Scan for the cell matching the given text and deliver its [x, y] coordinate at center. 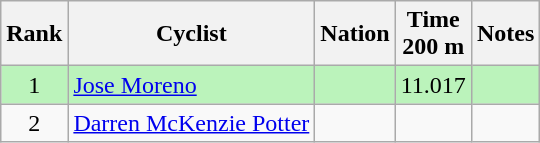
11.017 [433, 85]
Rank [34, 34]
2 [34, 123]
Notes [505, 34]
1 [34, 85]
Cyclist [192, 34]
Darren McKenzie Potter [192, 123]
Jose Moreno [192, 85]
Nation [355, 34]
Time200 m [433, 34]
